Capture the cell that displays the provided text and extract its (x, y) central coordinate. 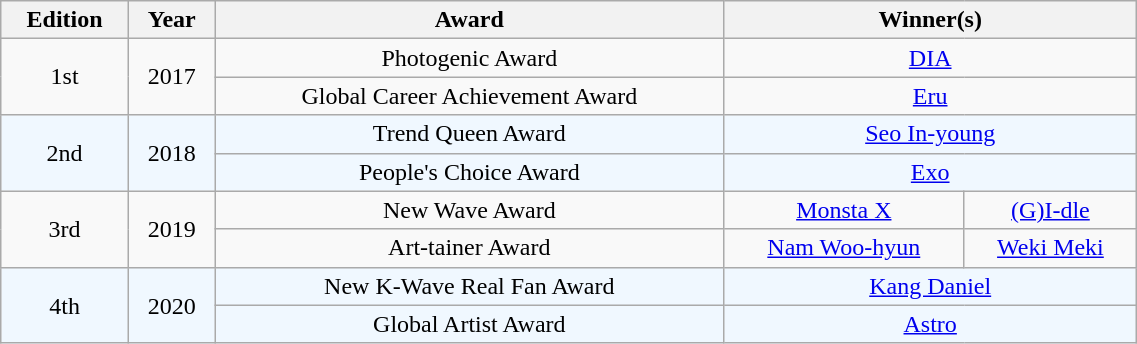
Astro (930, 324)
Award (469, 20)
DIA (930, 58)
Global Artist Award (469, 324)
(G)I-dle (1050, 210)
People's Choice Award (469, 172)
4th (65, 305)
Photogenic Award (469, 58)
2nd (65, 153)
New Wave Award (469, 210)
2019 (172, 229)
Edition (65, 20)
Trend Queen Award (469, 134)
Year (172, 20)
Kang Daniel (930, 286)
Monsta X (844, 210)
2018 (172, 153)
Eru (930, 96)
New K-Wave Real Fan Award (469, 286)
Art-tainer Award (469, 248)
1st (65, 77)
2017 (172, 77)
Weki Meki (1050, 248)
Exo (930, 172)
Nam Woo-hyun (844, 248)
Global Career Achievement Award (469, 96)
Seo In-young (930, 134)
3rd (65, 229)
2020 (172, 305)
Winner(s) (930, 20)
